Pinpoint the cell where the given text exists, returning its (x, y) midpoint coordinate. 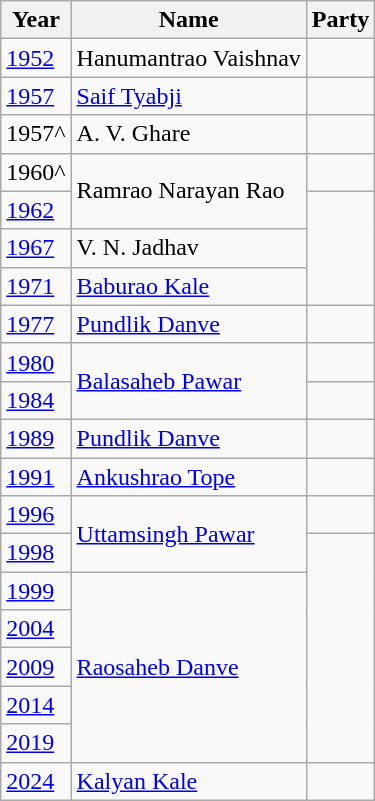
1991 (36, 477)
Year (36, 20)
1957 (36, 96)
1952 (36, 58)
Uttamsingh Pawar (188, 534)
Balasaheb Pawar (188, 381)
1957^ (36, 134)
1996 (36, 515)
Hanumantrao Vaishnav (188, 58)
Saif Tyabji (188, 96)
Party (340, 20)
1980 (36, 362)
2019 (36, 743)
1960^ (36, 172)
1999 (36, 591)
1984 (36, 400)
A. V. Ghare (188, 134)
V. N. Jadhav (188, 248)
1971 (36, 286)
1962 (36, 210)
Raosaheb Danve (188, 667)
2014 (36, 705)
Kalyan Kale (188, 781)
Ankushrao Tope (188, 477)
2024 (36, 781)
Baburao Kale (188, 286)
1989 (36, 438)
2004 (36, 629)
1998 (36, 553)
1967 (36, 248)
2009 (36, 667)
1977 (36, 324)
Name (188, 20)
Ramrao Narayan Rao (188, 191)
